Output the [x, y] coordinate of the center of the cell containing the given text.  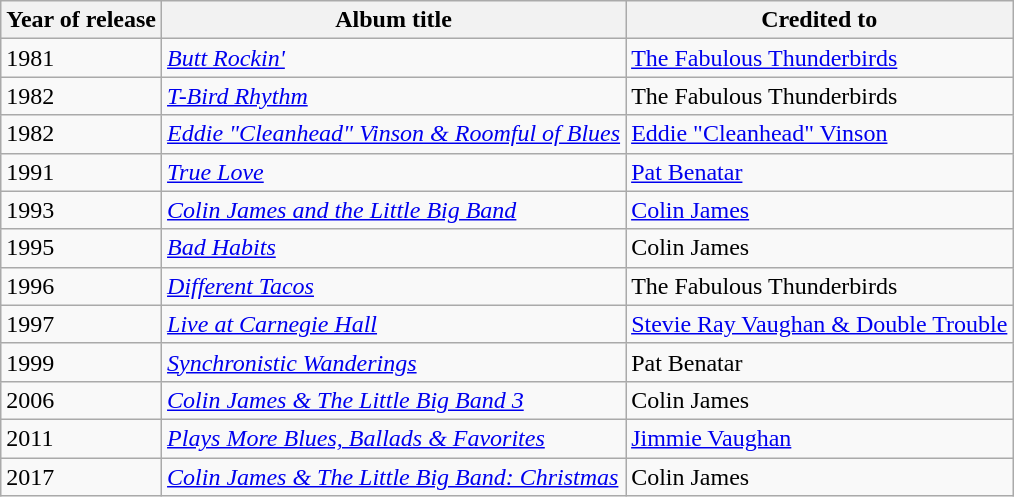
Live at Carnegie Hall [394, 324]
1991 [82, 172]
Eddie "Cleanhead" Vinson [820, 134]
1996 [82, 286]
Colin James & The Little Big Band 3 [394, 400]
1997 [82, 324]
1995 [82, 248]
2017 [82, 477]
Jimmie Vaughan [820, 438]
Plays More Blues, Ballads & Favorites [394, 438]
Colin James and the Little Big Band [394, 210]
Bad Habits [394, 248]
Stevie Ray Vaughan & Double Trouble [820, 324]
2006 [82, 400]
Credited to [820, 20]
Colin James & The Little Big Band: Christmas [394, 477]
True Love [394, 172]
1999 [82, 362]
1981 [82, 58]
Different Tacos [394, 286]
Synchronistic Wanderings [394, 362]
Eddie "Cleanhead" Vinson & Roomful of Blues [394, 134]
T-Bird Rhythm [394, 96]
2011 [82, 438]
1993 [82, 210]
Year of release [82, 20]
Album title [394, 20]
Butt Rockin' [394, 58]
